Locate the cell with the specified text and output its (X, Y) center coordinate. 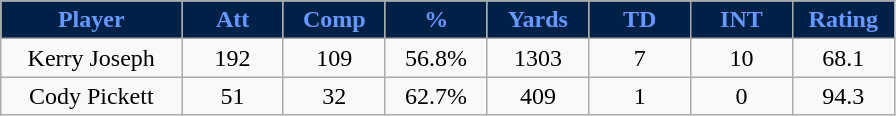
192 (233, 58)
% (436, 20)
0 (742, 96)
Player (92, 20)
62.7% (436, 96)
409 (538, 96)
51 (233, 96)
Cody Pickett (92, 96)
Comp (334, 20)
Yards (538, 20)
32 (334, 96)
109 (334, 58)
TD (640, 20)
1 (640, 96)
INT (742, 20)
94.3 (843, 96)
1303 (538, 58)
68.1 (843, 58)
Rating (843, 20)
56.8% (436, 58)
10 (742, 58)
Kerry Joseph (92, 58)
Att (233, 20)
7 (640, 58)
